Return [X, Y] of the center of cell containing provided text 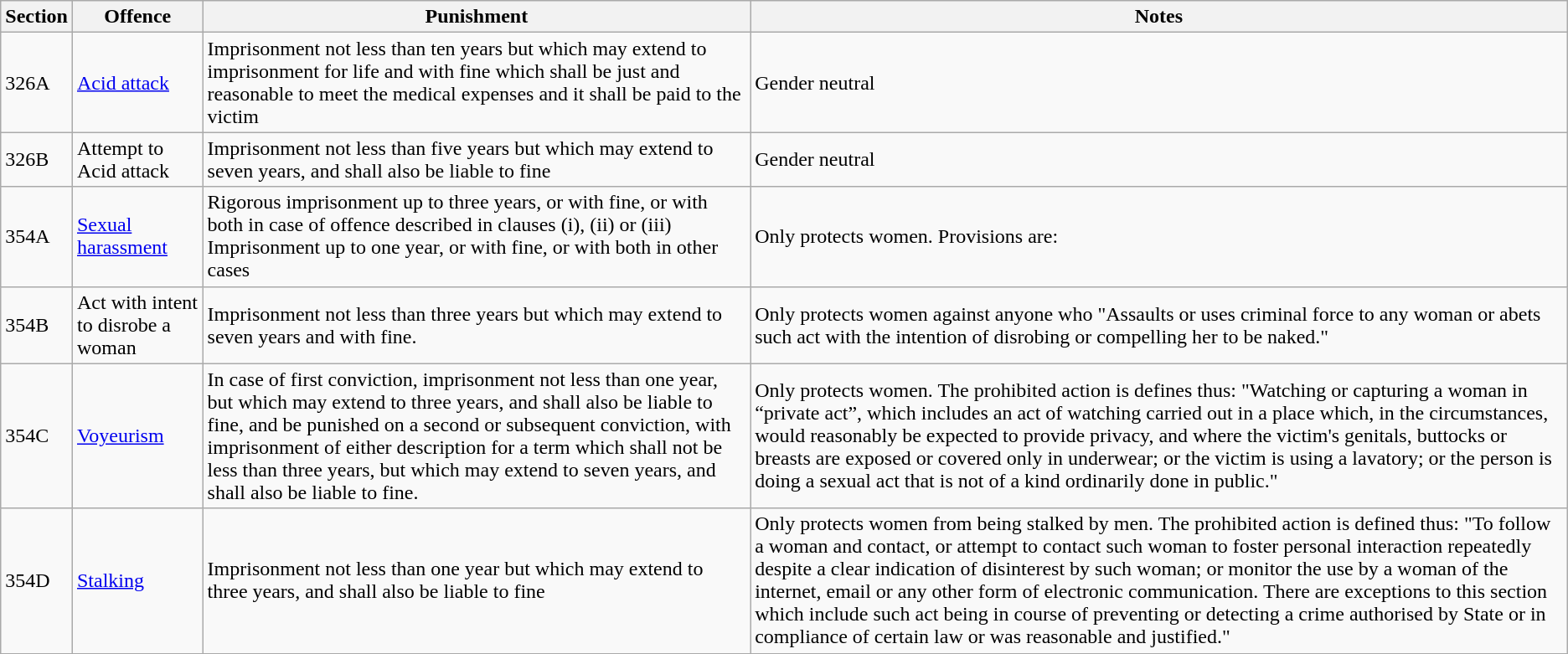
Acid attack [137, 82]
Attempt to Acid attack [137, 159]
Stalking [137, 581]
Only protects women. Provisions are: [1159, 236]
Section [37, 17]
354C [37, 435]
Imprisonment not less than one year but which may extend to three years, and shall also be liable to fine [477, 581]
Imprisonment not less than three years but which may extend to seven years and with fine. [477, 325]
354D [37, 581]
Punishment [477, 17]
Offence [137, 17]
Imprisonment not less than five years but which may extend to seven years, and shall also be liable to fine [477, 159]
326B [37, 159]
354B [37, 325]
326A [37, 82]
Sexual harassment [137, 236]
354A [37, 236]
Voyeurism [137, 435]
Act with intent to disrobe a woman [137, 325]
Notes [1159, 17]
